Detect which cell encompasses the target text, then output its [X, Y] center coordinate. 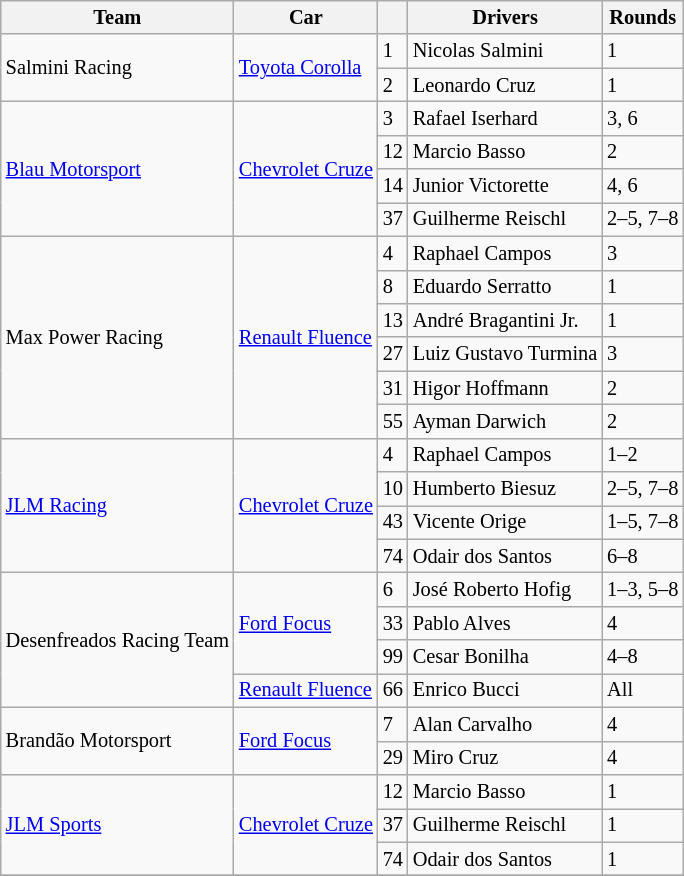
Max Power Racing [118, 337]
Blau Motorsport [118, 168]
JLM Racing [118, 506]
All [642, 690]
Alan Carvalho [505, 724]
55 [393, 421]
Eduardo Serratto [505, 287]
Rafael Iserhard [505, 118]
10 [393, 489]
7 [393, 724]
8 [393, 287]
66 [393, 690]
Enrico Bucci [505, 690]
4–8 [642, 657]
3, 6 [642, 118]
Pablo Alves [505, 623]
Luiz Gustavo Turmina [505, 354]
Humberto Biesuz [505, 489]
29 [393, 758]
Rounds [642, 17]
6–8 [642, 556]
14 [393, 186]
Brandão Motorsport [118, 740]
Desenfreados Racing Team [118, 640]
Junior Victorette [505, 186]
Nicolas Salmini [505, 51]
JLM Sports [118, 824]
4, 6 [642, 186]
Leonardo Cruz [505, 85]
Drivers [505, 17]
Team [118, 17]
33 [393, 623]
1–2 [642, 455]
Toyota Corolla [306, 68]
99 [393, 657]
Ayman Darwich [505, 421]
Miro Cruz [505, 758]
José Roberto Hofig [505, 589]
Car [306, 17]
Higor Hoffmann [505, 388]
27 [393, 354]
Salmini Racing [118, 68]
13 [393, 320]
1–5, 7–8 [642, 522]
31 [393, 388]
André Bragantini Jr. [505, 320]
1–3, 5–8 [642, 589]
Vicente Orige [505, 522]
6 [393, 589]
43 [393, 522]
Cesar Bonilha [505, 657]
